Locate the cell with the specified text and output its (x, y) center coordinate. 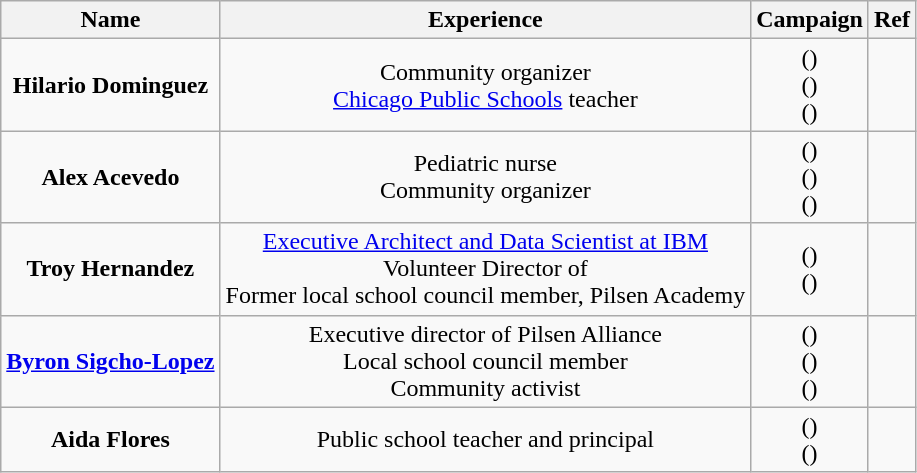
Byron Sigcho-Lopez (110, 361)
Hilario Dominguez (110, 85)
Executive Architect and Data Scientist at IBMVolunteer Director of Former local school council member, Pilsen Academy (486, 269)
Public school teacher and principal (486, 440)
Campaign (810, 20)
Executive director of Pilsen AllianceLocal school council memberCommunity activist (486, 361)
Community organizerChicago Public Schools teacher (486, 85)
Aida Flores (110, 440)
Alex Acevedo (110, 177)
Pediatric nurseCommunity organizer (486, 177)
Ref (892, 20)
Experience (486, 20)
Troy Hernandez (110, 269)
Name (110, 20)
